For the text-containing cell, return its midpoint in [x, y] coordinate format. 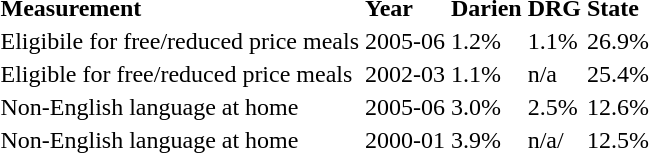
3.0% [486, 107]
1.2% [486, 41]
2.5% [554, 107]
2002-03 [406, 74]
n/a [554, 74]
